Pinpoint the cell where the given text exists, returning its (x, y) midpoint coordinate. 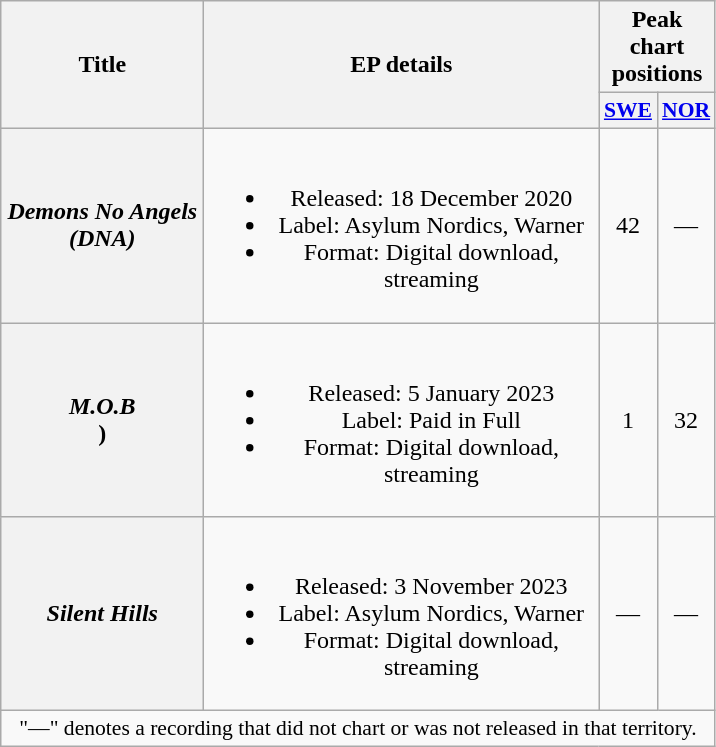
M.O.B) (102, 419)
Silent Hills (102, 614)
Title (102, 65)
32 (686, 419)
NOR (686, 111)
Peak chart positions (657, 47)
SWE (628, 111)
Released: 18 December 2020Label: Asylum Nordics, WarnerFormat: Digital download, streaming (402, 225)
42 (628, 225)
Demons No Angels (DNA) (102, 225)
Released: 5 January 2023Label: Paid in FullFormat: Digital download, streaming (402, 419)
"—" denotes a recording that did not chart or was not released in that territory. (358, 729)
Released: 3 November 2023Label: Asylum Nordics, WarnerFormat: Digital download, streaming (402, 614)
1 (628, 419)
EP details (402, 65)
